Extract the (x, y) coordinate from the center of the cell holding the provided text.  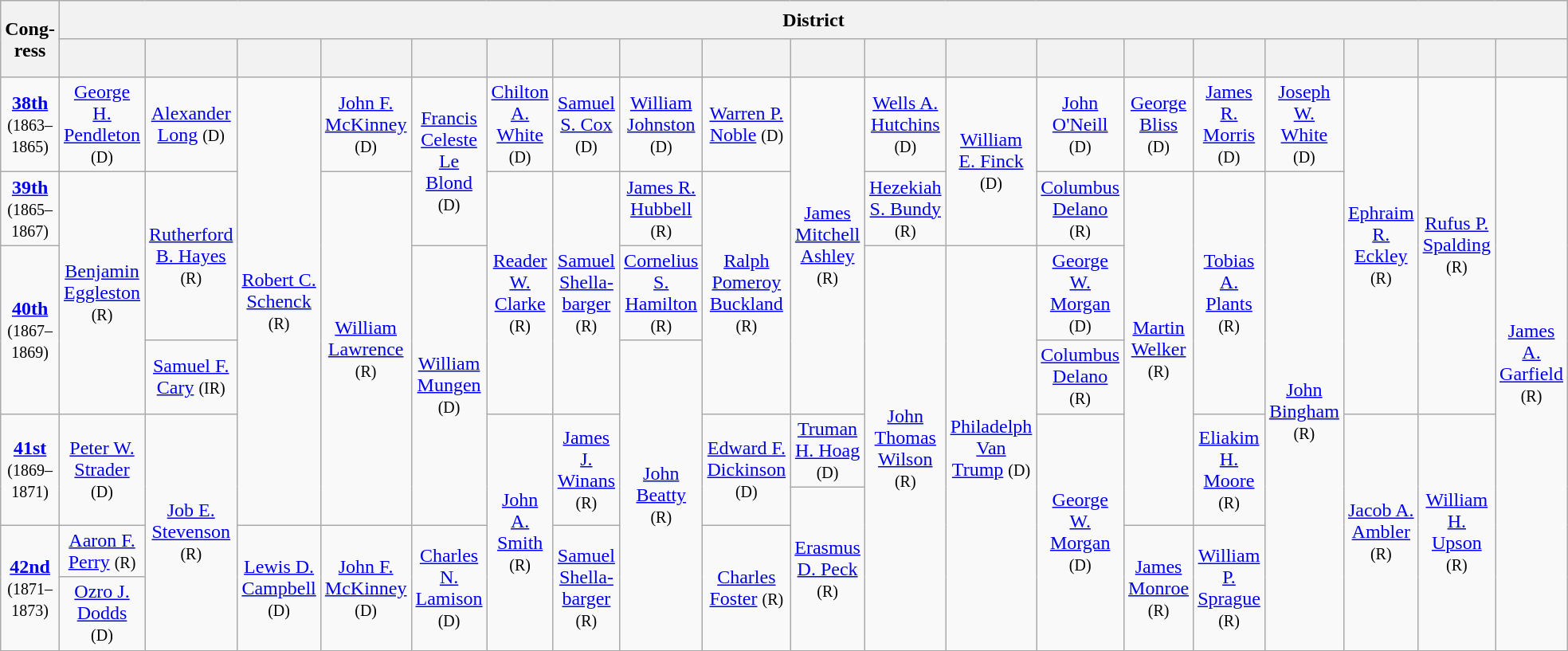
Ralph Pomeroy Buckland (R) (747, 293)
Cornelius S. Hamilton (R) (661, 293)
Lewis D. Campbell (D) (279, 588)
Chilton A. White (D) (519, 124)
Ozro J. Dodds (D) (102, 614)
Peter W. Strader (D) (102, 469)
Cong­ress (30, 39)
John O'Neill (D) (1080, 124)
Joseph W. White (D) (1303, 124)
William P. Sprague (R) (1229, 588)
41st(1869–1871) (30, 469)
Charles N. Lamison (D) (449, 588)
Tobias A. Plants (R) (1229, 293)
James R. Morris (D) (1229, 124)
Truman H. Hoag (D) (828, 450)
Francis Celeste Le Blond (D) (449, 161)
John Thomas Wilson (R) (905, 448)
Aaron F. Perry (R) (102, 551)
Charles Foster (R) (747, 588)
38th(1863–1865) (30, 124)
James Mitchell Ashley (R) (828, 245)
William Mungen (D) (449, 386)
William Lawrence (R) (366, 349)
Erasmus D. Peck (R) (828, 569)
John Beatty (R) (661, 496)
George Bliss (D) (1158, 124)
Rutherford B. Hayes (R) (191, 257)
Samuel S. Cox (D) (586, 124)
Jacob A. Ambler (R) (1381, 532)
James J. Winans (R) (586, 469)
Warren P. Noble (D) (747, 124)
James A. Garfield (R) (1531, 363)
Edward F. Dickinson (D) (747, 469)
William Johnston (D) (661, 124)
Samuel F. Cary (IR) (191, 377)
William H. Upson (R) (1456, 532)
Rufus P. Spalding (R) (1456, 245)
Robert C. Schenck (R) (279, 301)
John A. Smith (R) (519, 532)
Job E. Stevenson (R) (191, 532)
Philadelph Van Trump (D) (991, 448)
Hezekiah S. Bundy (R) (905, 209)
District (813, 20)
Eliakim H. Moore (R) (1229, 469)
Wells A. Hutchins (D) (905, 124)
James R. Hubbell (R) (661, 209)
Ephraim R. Eckley (R) (1381, 245)
40th(1867–1869) (30, 330)
Reader W. Clarke (R) (519, 293)
William E. Finck (D) (991, 161)
James Monroe (R) (1158, 588)
George H. Pendleton (D) (102, 124)
Benjamin Eggleston (R) (102, 293)
Martin Welker (R) (1158, 349)
42nd(1871–1873) (30, 588)
John Bingham (R) (1303, 411)
39th(1865–1867) (30, 209)
Alexander Long (D) (191, 124)
